Determine the [X, Y] coordinate at the center of the cell enclosing the given text.  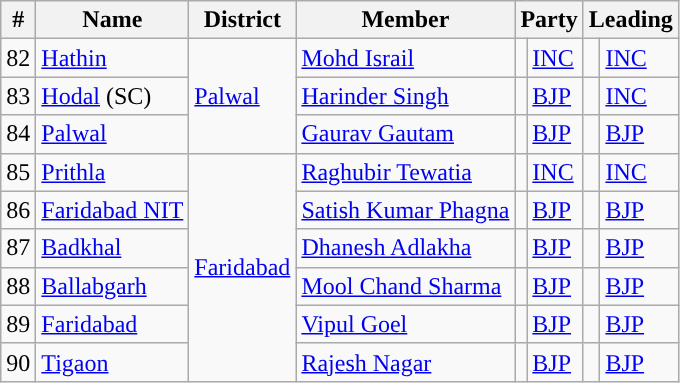
Gaurav Gautam [406, 134]
Harinder Singh [406, 96]
Ballabgarh [112, 286]
Faridabad NIT [112, 210]
Prithla [112, 172]
Raghubir Tewatia [406, 172]
87 [18, 248]
Member [406, 20]
86 [18, 210]
Rajesh Nagar [406, 362]
Leading [630, 20]
Mool Chand Sharma [406, 286]
Party [549, 20]
89 [18, 324]
85 [18, 172]
Vipul Goel [406, 324]
84 [18, 134]
82 [18, 58]
90 [18, 362]
Mohd Israil [406, 58]
Badkhal [112, 248]
# [18, 20]
District [242, 20]
83 [18, 96]
Dhanesh Adlakha [406, 248]
Hodal (SC) [112, 96]
Hathin [112, 58]
88 [18, 286]
Tigaon [112, 362]
Name [112, 20]
Satish Kumar Phagna [406, 210]
